From the cell containing the given text, extract its center point as [x, y] coordinate. 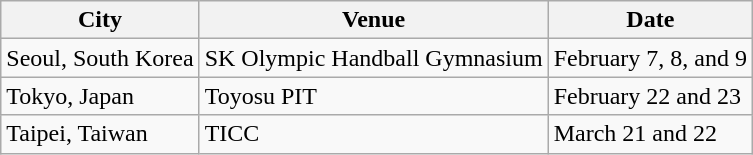
TICC [374, 134]
March 21 and 22 [650, 134]
Taipei, Taiwan [100, 134]
SK Olympic Handball Gymnasium [374, 58]
February 22 and 23 [650, 96]
City [100, 20]
Toyosu PIT [374, 96]
Venue [374, 20]
February 7, 8, and 9 [650, 58]
Tokyo, Japan [100, 96]
Seoul, South Korea [100, 58]
Date [650, 20]
